Capture the cell that displays the provided text and extract its (x, y) central coordinate. 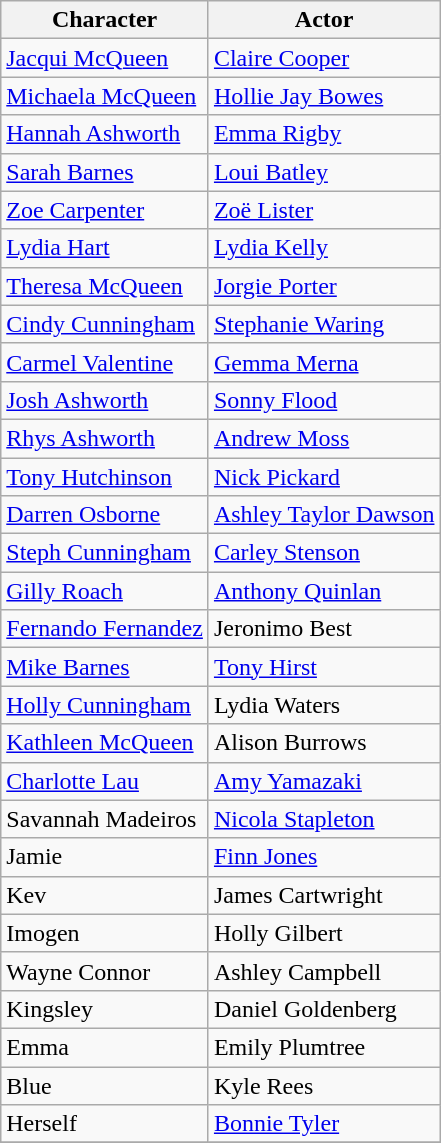
Wayne Connor (105, 971)
Loui Batley (324, 172)
Emma (105, 1047)
Anthony Quinlan (324, 591)
Kathleen McQueen (105, 743)
Finn Jones (324, 857)
Jeronimo Best (324, 629)
Kyle Rees (324, 1085)
Carmel Valentine (105, 362)
Andrew Moss (324, 438)
Holly Cunningham (105, 705)
Mike Barnes (105, 667)
Emily Plumtree (324, 1047)
Bonnie Tyler (324, 1124)
Hannah Ashworth (105, 134)
Gilly Roach (105, 591)
Gemma Merna (324, 362)
Claire Cooper (324, 58)
Lydia Waters (324, 705)
Steph Cunningham (105, 553)
Alison Burrows (324, 743)
Zoe Carpenter (105, 210)
Sarah Barnes (105, 172)
Holly Gilbert (324, 933)
Lydia Hart (105, 248)
Ashley Campbell (324, 971)
Imogen (105, 933)
Nick Pickard (324, 477)
Cindy Cunningham (105, 324)
Zoë Lister (324, 210)
Jorgie Porter (324, 286)
Charlotte Lau (105, 781)
Sonny Flood (324, 400)
Theresa McQueen (105, 286)
Kev (105, 895)
Tony Hutchinson (105, 477)
Savannah Madeiros (105, 819)
Josh Ashworth (105, 400)
Nicola Stapleton (324, 819)
Character (105, 20)
James Cartwright (324, 895)
Jacqui McQueen (105, 58)
Lydia Kelly (324, 248)
Blue (105, 1085)
Actor (324, 20)
Hollie Jay Bowes (324, 96)
Fernando Fernandez (105, 629)
Stephanie Waring (324, 324)
Jamie (105, 857)
Daniel Goldenberg (324, 1009)
Rhys Ashworth (105, 438)
Darren Osborne (105, 515)
Emma Rigby (324, 134)
Amy Yamazaki (324, 781)
Kingsley (105, 1009)
Ashley Taylor Dawson (324, 515)
Carley Stenson (324, 553)
Tony Hirst (324, 667)
Herself (105, 1124)
Michaela McQueen (105, 96)
